From the cell containing the given text, extract its center point as [x, y] coordinate. 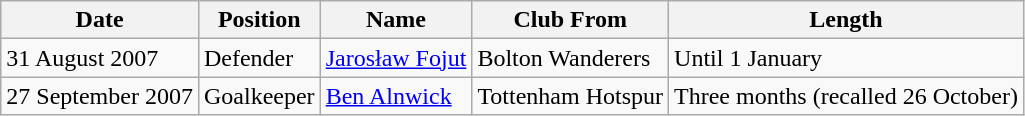
31 August 2007 [100, 58]
Bolton Wanderers [570, 58]
Position [259, 20]
Name [396, 20]
Goalkeeper [259, 96]
Three months (recalled 26 October) [846, 96]
Club From [570, 20]
Jarosław Fojut [396, 58]
Ben Alnwick [396, 96]
Date [100, 20]
27 September 2007 [100, 96]
Tottenham Hotspur [570, 96]
Until 1 January [846, 58]
Defender [259, 58]
Length [846, 20]
